Locate the cell with the specified text and output its (x, y) center coordinate. 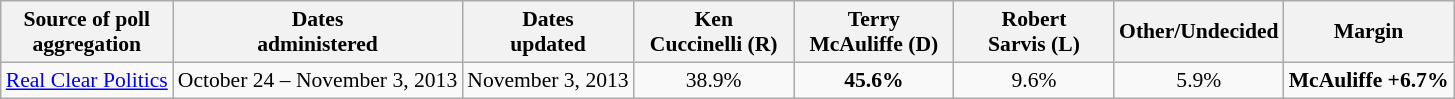
Margin (1369, 32)
45.6% (874, 80)
TerryMcAuliffe (D) (874, 32)
Datesupdated (548, 32)
October 24 – November 3, 2013 (318, 80)
RobertSarvis (L) (1034, 32)
5.9% (1199, 80)
38.9% (714, 80)
Real Clear Politics (87, 80)
KenCuccinelli (R) (714, 32)
McAuliffe +6.7% (1369, 80)
9.6% (1034, 80)
Datesadministered (318, 32)
Other/Undecided (1199, 32)
Source of pollaggregation (87, 32)
November 3, 2013 (548, 80)
